From the cell containing the given text, extract its center point as (X, Y) coordinate. 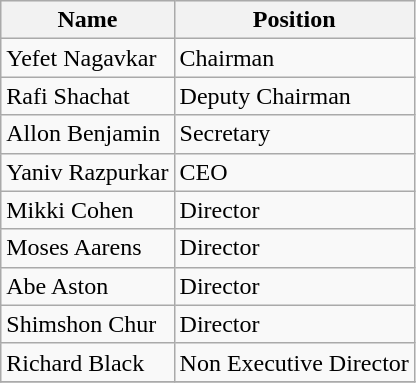
Yaniv Razpurkar (88, 172)
Name (88, 20)
Abe Aston (88, 286)
Secretary (294, 134)
CEO (294, 172)
Shimshon Chur (88, 324)
Rafi Shachat (88, 96)
Non Executive Director (294, 362)
Position (294, 20)
Yefet Nagavkar (88, 58)
Allon Benjamin (88, 134)
Richard Black (88, 362)
Mikki Cohen (88, 210)
Deputy Chairman (294, 96)
Moses Aarens (88, 248)
Chairman (294, 58)
